Find where the given text appears and provide that cell's center as [x, y] coordinate. 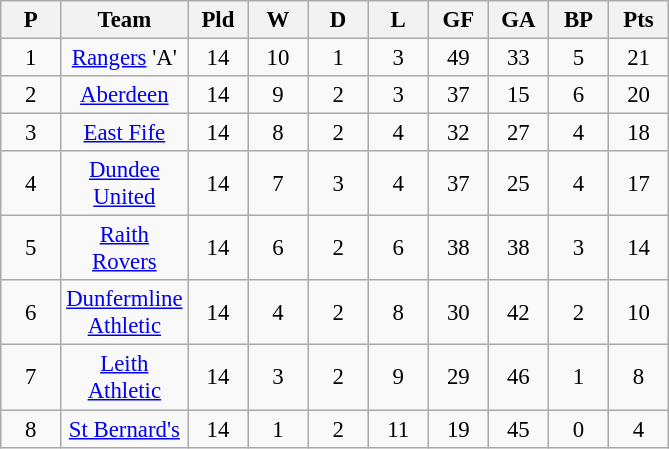
19 [458, 429]
Aberdeen [124, 95]
GA [518, 20]
27 [518, 133]
0 [578, 429]
Raith Rovers [124, 248]
W [278, 20]
P [31, 20]
33 [518, 58]
20 [639, 95]
29 [458, 378]
Dundee United [124, 184]
30 [458, 312]
East Fife [124, 133]
21 [639, 58]
49 [458, 58]
Pts [639, 20]
42 [518, 312]
11 [398, 429]
Dunfermline Athletic [124, 312]
D [338, 20]
Pld [218, 20]
15 [518, 95]
Team [124, 20]
46 [518, 378]
32 [458, 133]
L [398, 20]
17 [639, 184]
45 [518, 429]
25 [518, 184]
18 [639, 133]
GF [458, 20]
St Bernard's [124, 429]
BP [578, 20]
Rangers 'A' [124, 58]
Leith Athletic [124, 378]
